Identify which cell holds the provided text, then report its (x, y) central coordinate. 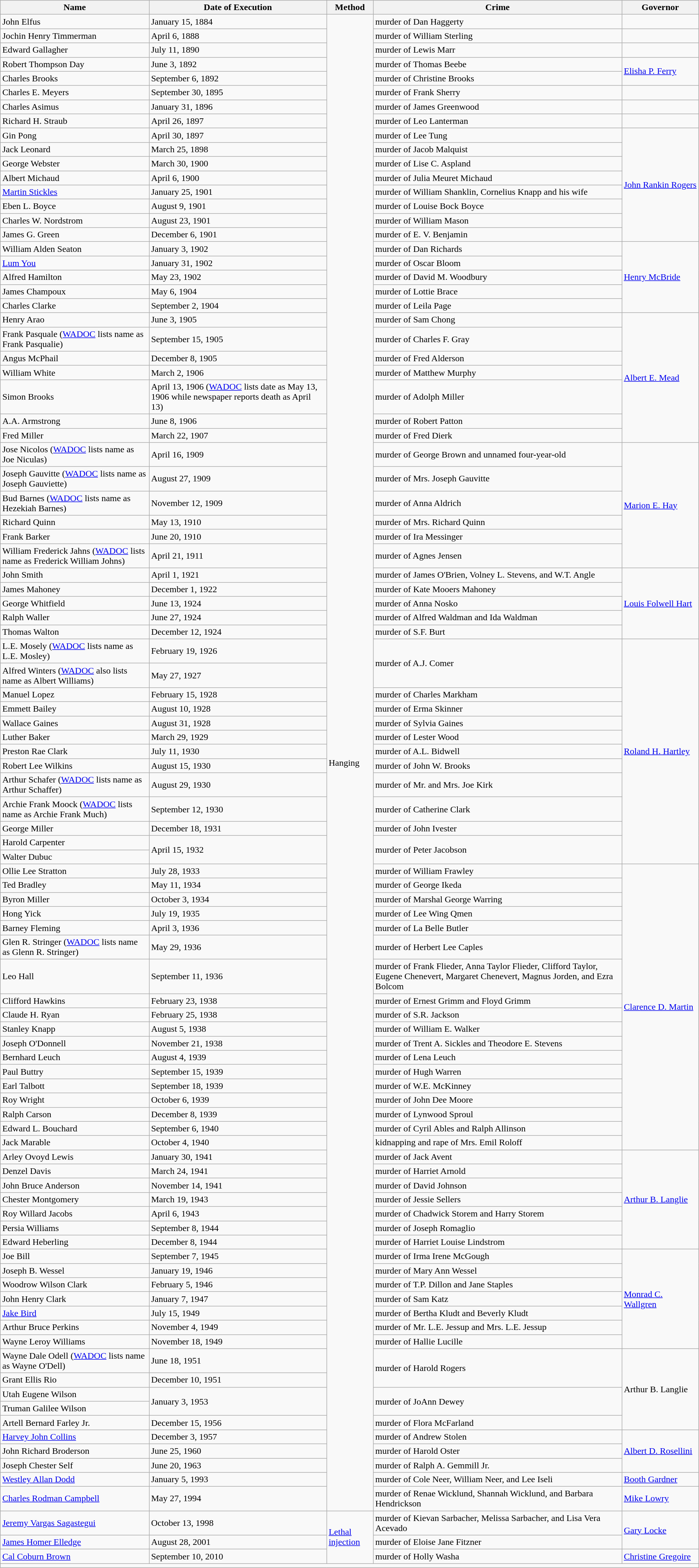
September 7, 1945 (237, 1256)
September 2, 1904 (237, 306)
Ollie Lee Stratton (75, 871)
December 6, 1901 (237, 235)
murder of John Ivester (498, 828)
January 31, 1896 (237, 107)
Utah Eugene Wilson (75, 1394)
Gary Locke (660, 1530)
Claude H. Ryan (75, 1015)
murder of Joseph Romaglio (498, 1228)
Frank Barker (75, 537)
Henry Arao (75, 320)
Archie Frank Moock (WADOC lists name as Archie Frank Much) (75, 809)
murder of Harold Rogers (498, 1368)
June 8, 1906 (237, 421)
murder of Alfred Waldman and Ida Waldman (498, 618)
March 24, 1941 (237, 1171)
August 31, 1928 (237, 723)
murder of Jessie Sellers (498, 1199)
George Webster (75, 163)
Date of Execution (237, 7)
murder of Lewis Marr (498, 50)
murder of Kievan Sarbacher, Melissa Sarbacher, and Lisa Vera Acevado (498, 1523)
May 6, 1904 (237, 291)
murder of Chadwick Storem and Harry Storem (498, 1214)
Alfred Winters (WADOC also lists name as Albert Williams) (75, 675)
murder of Lester Wood (498, 737)
William Frederick Jahns (WADOC lists name as Frederick William Johns) (75, 556)
Edward Gallagher (75, 50)
murder of Fred Alderson (498, 358)
murder of Mrs. Richard Quinn (498, 522)
Cal Coburn Brown (75, 1556)
Richard Quinn (75, 522)
murder of David M. Woodbury (498, 277)
Harvey John Collins (75, 1437)
Jochin Henry Timmerman (75, 36)
Martin Stickles (75, 192)
William White (75, 372)
Wayne Dale Odell (WADOC lists name as Wayne O'Dell) (75, 1361)
September 6, 1892 (237, 78)
December 3, 1957 (237, 1437)
Jack Leonard (75, 149)
October 3, 1934 (237, 899)
March 29, 1929 (237, 737)
Glen R. Stringer (WADOC lists name as Glenn R. Stringer) (75, 947)
August 27, 1909 (237, 479)
June 13, 1924 (237, 603)
murder of La Belle Butler (498, 928)
murder of Marshal George Warring (498, 899)
Roy Wright (75, 1100)
Robert Thompson Day (75, 64)
murder of Leo Lanterman (498, 121)
murder of William Sterling (498, 36)
January 7, 1947 (237, 1299)
John Elfus (75, 22)
August 28, 2001 (237, 1542)
May 27, 1994 (237, 1499)
murder of William Shanklin, Cornelius Knapp and his wife (498, 192)
murder of Holly Washa (498, 1556)
April 3, 1936 (237, 928)
Leo Hall (75, 976)
Angus McPhail (75, 358)
murder of Peter Jacobson (498, 850)
Charles Brooks (75, 78)
murder of Cyril Ables and Ralph Allinson (498, 1128)
Arthur Schafer (WADOC lists name as Arthur Schaffer) (75, 785)
murder of Hugh Warren (498, 1072)
murder of Andrew Stolen (498, 1437)
murder of Eloise Jane Fitzner (498, 1542)
Joseph O'Donnell (75, 1043)
Jack Marable (75, 1143)
murder of Lena Leuch (498, 1058)
Jeremy Vargas Sagastegui (75, 1523)
Roy Willard Jacobs (75, 1214)
Lum You (75, 263)
Henry McBride (660, 277)
murder of Dan Haggerty (498, 22)
August 9, 1901 (237, 206)
April 16, 1909 (237, 455)
murder of Louise Bock Boyce (498, 206)
Albert E. Mead (660, 378)
Chester Montgomery (75, 1199)
May 23, 1902 (237, 277)
Eben L. Boyce (75, 206)
murder of S.R. Jackson (498, 1015)
December 8, 1944 (237, 1242)
Hong Yick (75, 913)
Paul Buttry (75, 1072)
Wallace Gaines (75, 723)
murder of Trent A. Sickles and Theodore E. Stevens (498, 1043)
murder of Lise C. Aspland (498, 163)
murder of Lee Wing Qmen (498, 913)
murder of Flora McFarland (498, 1422)
December 10, 1951 (237, 1380)
August 29, 1930 (237, 785)
September 15, 1939 (237, 1072)
murder of Jacob Malquist (498, 149)
Thomas Walton (75, 632)
Ted Bradley (75, 885)
Method (350, 7)
murder of Fred Dierk (498, 435)
April 15, 1932 (237, 850)
February 5, 1946 (237, 1285)
May 13, 1910 (237, 522)
December 15, 1956 (237, 1422)
murder of Frank Sherry (498, 93)
November 12, 1909 (237, 503)
murder of Frank Flieder, Anna Taylor Flieder, Clifford Taylor, Eugene Chenevert, Margaret Chenevert, Magnus Jorden, and Ezra Bolcom (498, 976)
murder of E. V. Benjamin (498, 235)
John Rankin Rogers (660, 185)
Bud Barnes (WADOC lists name as Hezekiah Barnes) (75, 503)
murder of Hallie Lucille (498, 1341)
murder of Bertha Kludt and Beverly Kludt (498, 1313)
September 6, 1940 (237, 1128)
November 21, 1938 (237, 1043)
murder of Ernest Grimm and Floyd Grimm (498, 1000)
murder of Charles F. Gray (498, 339)
murder of David Johnson (498, 1185)
Emmett Bailey (75, 709)
murder of William E. Walker (498, 1029)
murder of Thomas Beebe (498, 64)
Governor (660, 7)
June 20, 1910 (237, 537)
murder of Mr. L.E. Jessup and Mrs. L.E. Jessup (498, 1327)
murder of Mary Ann Wessel (498, 1271)
murder of Mr. and Mrs. Joe Kirk (498, 785)
murder of George Brown and unnamed four-year-old (498, 455)
murder of Sam Katz (498, 1299)
June 27, 1924 (237, 618)
December 8, 1905 (237, 358)
February 23, 1938 (237, 1000)
murder of Harriet Arnold (498, 1171)
April 30, 1897 (237, 135)
Hanging (350, 763)
murder of Harriet Louise Lindstrom (498, 1242)
November 14, 1941 (237, 1185)
John Richard Broderson (75, 1451)
July 19, 1935 (237, 913)
Charles Clarke (75, 306)
January 3, 1902 (237, 249)
Woodrow Wilson Clark (75, 1285)
murder of Lottie Brace (498, 291)
January 30, 1941 (237, 1157)
Ralph Waller (75, 618)
November 4, 1949 (237, 1327)
March 2, 1906 (237, 372)
George Miller (75, 828)
murder of Julia Meuret Michaud (498, 178)
murder of Lynwood Sproul (498, 1114)
Joseph Gauvitte (WADOC lists name as Joseph Gauviette) (75, 479)
April 21, 1911 (237, 556)
L.E. Mosely (WADOC lists name as L.E. Mosley) (75, 651)
December 1, 1922 (237, 589)
Jose Nicolos (WADOC lists name as Joe Niculas) (75, 455)
murder of John W. Brooks (498, 766)
March 22, 1907 (237, 435)
murder of Robert Patton (498, 421)
June 20, 1963 (237, 1465)
murder of Adolph Miller (498, 397)
Artell Bernard Farley Jr. (75, 1422)
Alfred Hamilton (75, 277)
February 19, 1926 (237, 651)
August 5, 1938 (237, 1029)
Wayne Leroy Williams (75, 1341)
Charles Asimus (75, 107)
murder of Agnes Jensen (498, 556)
Charles Rodman Campbell (75, 1499)
Robert Lee Wilkins (75, 766)
December 12, 1924 (237, 632)
murder of Ralph A. Gemmill Jr. (498, 1465)
January 5, 1993 (237, 1480)
murder of S.F. Burt (498, 632)
murder of Cole Neer, William Neer, and Lee Iseli (498, 1480)
Gin Pong (75, 135)
Barney Fleming (75, 928)
August 23, 1901 (237, 221)
June 3, 1892 (237, 64)
May 29, 1936 (237, 947)
June 3, 1905 (237, 320)
Byron Miller (75, 899)
April 6, 1900 (237, 178)
February 25, 1938 (237, 1015)
murder of Sylvia Gaines (498, 723)
Preston Rae Clark (75, 752)
murder of William Frawley (498, 871)
February 15, 1928 (237, 694)
murder of Oscar Bloom (498, 263)
January 3, 1953 (237, 1401)
murder of Jack Avent (498, 1157)
April 6, 1943 (237, 1214)
August 4, 1939 (237, 1058)
September 15, 1905 (237, 339)
October 4, 1940 (237, 1143)
Albert D. Rosellini (660, 1451)
January 19, 1946 (237, 1271)
March 19, 1943 (237, 1199)
murder of Renae Wicklund, Shannah Wicklund, and Barbara Hendrickson (498, 1499)
Monrad C. Wallgren (660, 1299)
murder of Harold Oster (498, 1451)
Elisha P. Ferry (660, 71)
Edward L. Bouchard (75, 1128)
September 8, 1944 (237, 1228)
Albert Michaud (75, 178)
Lethal injection (350, 1537)
September 18, 1939 (237, 1086)
A.A. Armstrong (75, 421)
murder of Christine Brooks (498, 78)
July 15, 1949 (237, 1313)
Joseph B. Wessel (75, 1271)
September 12, 1930 (237, 809)
murder of Erma Skinner (498, 709)
murder of Herbert Lee Caples (498, 947)
murder of Mrs. Joseph Gauvitte (498, 479)
Joseph Chester Self (75, 1465)
Clifford Hawkins (75, 1000)
Harold Carpenter (75, 843)
April 26, 1897 (237, 121)
Charles W. Nordstrom (75, 221)
murder of James O'Brien, Volney L. Stevens, and W.T. Angle (498, 575)
murder of George Ikeda (498, 885)
murder of Lee Tung (498, 135)
James G. Green (75, 235)
Denzel Davis (75, 1171)
James Homer Elledge (75, 1542)
Simon Brooks (75, 397)
July 28, 1933 (237, 871)
Westley Allan Dodd (75, 1480)
murder of John Dee Moore (498, 1100)
James Mahoney (75, 589)
January 31, 1902 (237, 263)
September 11, 1936 (237, 976)
William Alden Seaton (75, 249)
John Smith (75, 575)
Marion E. Hay (660, 505)
Clarence D. Martin (660, 1007)
June 25, 1960 (237, 1451)
murder of W.E. McKinney (498, 1086)
December 18, 1931 (237, 828)
James Champoux (75, 291)
Richard H. Straub (75, 121)
Joe Bill (75, 1256)
Charles E. Meyers (75, 93)
Stanley Knapp (75, 1029)
murder of Catherine Clark (498, 809)
November 18, 1949 (237, 1341)
January 15, 1884 (237, 22)
Walter Dubuc (75, 857)
December 8, 1939 (237, 1114)
John Henry Clark (75, 1299)
April 6, 1888 (237, 36)
April 13, 1906 (WADOC lists date as May 13, 1906 while newspaper reports death as April 13) (237, 397)
murder of James Greenwood (498, 107)
murder of Kate Mooers Mahoney (498, 589)
Mike Lowry (660, 1499)
Arthur Bruce Perkins (75, 1327)
Bernhard Leuch (75, 1058)
Earl Talbott (75, 1086)
August 15, 1930 (237, 766)
Jake Bird (75, 1313)
Louis Folwell Hart (660, 603)
murder of Dan Richards (498, 249)
April 1, 1921 (237, 575)
July 11, 1930 (237, 752)
murder of JoAnn Dewey (498, 1401)
Manuel Lopez (75, 694)
Christine Gregoire (660, 1556)
March 30, 1900 (237, 163)
Roland H. Hartley (660, 752)
murder of Ira Messinger (498, 537)
Frank Pasquale (WADOC lists name as Frank Pasqualie) (75, 339)
Name (75, 7)
Edward Heberling (75, 1242)
murder of Irma Irene McGough (498, 1256)
May 27, 1927 (237, 675)
murder of T.P. Dillon and Jane Staples (498, 1285)
Arley Ovoyd Lewis (75, 1157)
kidnapping and rape of Mrs. Emil Roloff (498, 1143)
George Whitfield (75, 603)
murder of William Mason (498, 221)
Ralph Carson (75, 1114)
May 11, 1934 (237, 885)
Persia Williams (75, 1228)
June 18, 1951 (237, 1361)
murder of A.L. Bidwell (498, 752)
August 10, 1928 (237, 709)
October 6, 1939 (237, 1100)
murder of Anna Aldrich (498, 503)
September 30, 1895 (237, 93)
September 10, 2010 (237, 1556)
Crime (498, 7)
March 25, 1898 (237, 149)
July 11, 1890 (237, 50)
murder of Matthew Murphy (498, 372)
murder of Charles Markham (498, 694)
murder of Leila Page (498, 306)
murder of A.J. Comer (498, 663)
January 25, 1901 (237, 192)
murder of Anna Nosko (498, 603)
Fred Miller (75, 435)
Grant Ellis Rio (75, 1380)
Luther Baker (75, 737)
John Bruce Anderson (75, 1185)
Booth Gardner (660, 1480)
murder of Sam Chong (498, 320)
Truman Galilee Wilson (75, 1408)
October 13, 1998 (237, 1523)
